Scan for the cell matching the given text and deliver its (x, y) coordinate at center. 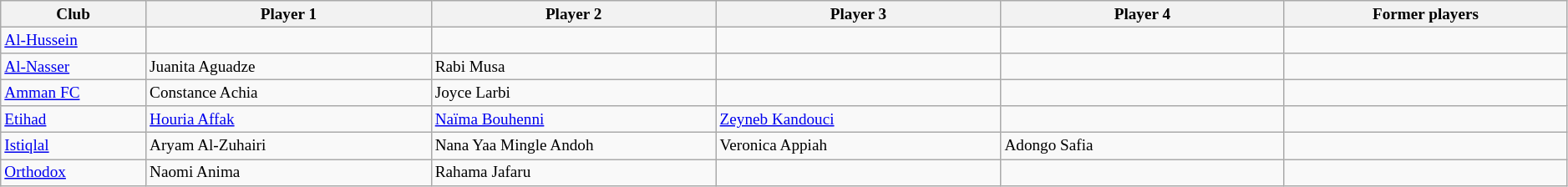
Joyce Larbi (573, 93)
Player 2 (573, 14)
Player 4 (1143, 14)
Orthodox (74, 172)
Player 3 (859, 14)
Rahama Jafaru (573, 172)
Istiqlal (74, 146)
Club (74, 14)
Etihad (74, 119)
Juanita Aguadze (289, 67)
Al-Hussein (74, 40)
Constance Achia (289, 93)
Adongo Safia (1143, 146)
Naïma Bouhenni (573, 119)
Former players (1425, 14)
Zeyneb Kandouci (859, 119)
Aryam Al-Zuhairi (289, 146)
Rabi Musa (573, 67)
Player 1 (289, 14)
Veronica Appiah (859, 146)
Naomi Anima (289, 172)
Amman FC (74, 93)
Houria Affak (289, 119)
Al-Nasser (74, 67)
Nana Yaa Mingle Andoh (573, 146)
